Extract the (X, Y) coordinate from the center of the cell holding the provided text.  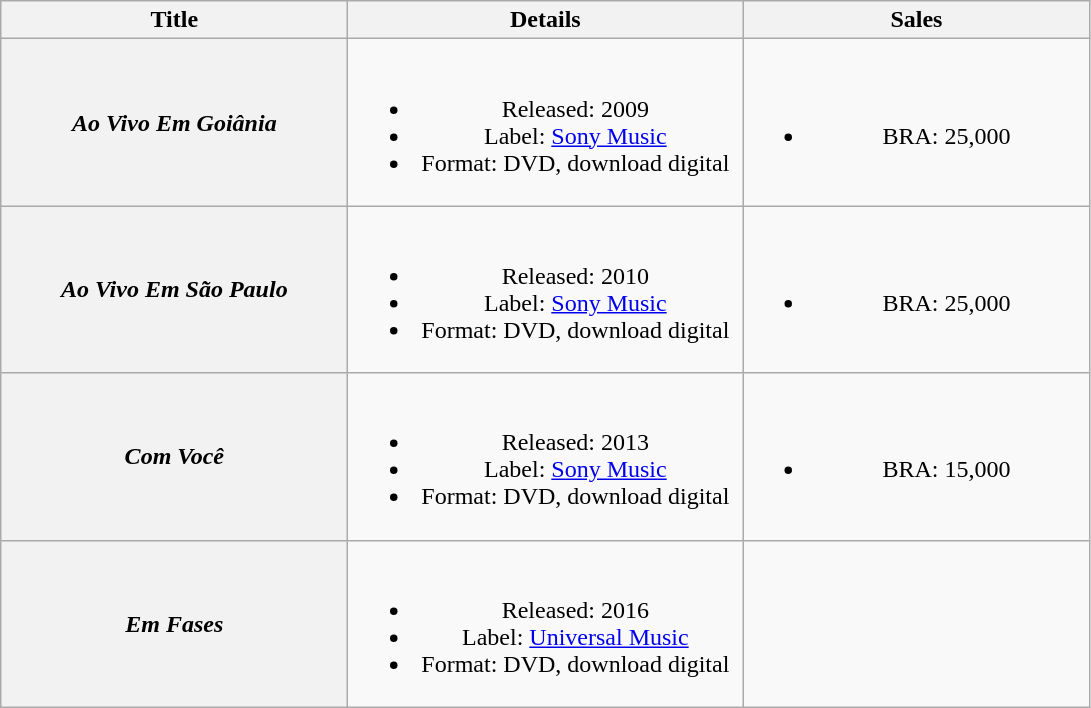
Released: 2010Label: Sony MusicFormat: DVD, download digital (546, 290)
Title (174, 20)
Ao Vivo Em São Paulo (174, 290)
Details (546, 20)
Released: 2009Label: Sony MusicFormat: DVD, download digital (546, 122)
Released: 2013Label: Sony MusicFormat: DVD, download digital (546, 456)
Com Você (174, 456)
Released: 2016Label: Universal MusicFormat: DVD, download digital (546, 624)
Ao Vivo Em Goiânia (174, 122)
BRA: 15,000 (916, 456)
Sales (916, 20)
Em Fases (174, 624)
